Return the (X, Y) coordinate for the center point of the cell that contains the specified text.  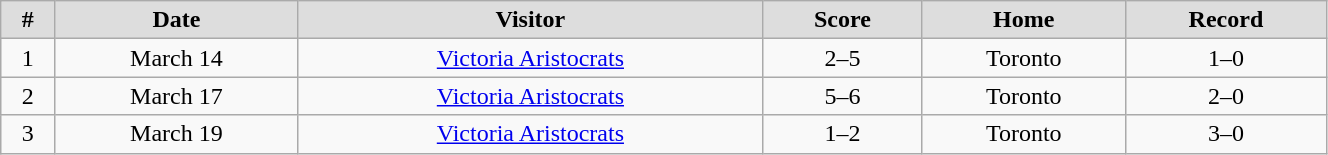
# (28, 20)
2 (28, 96)
2–0 (1226, 96)
3 (28, 134)
Home (1024, 20)
1–2 (842, 134)
1–0 (1226, 58)
2–5 (842, 58)
March 17 (176, 96)
March 19 (176, 134)
Visitor (530, 20)
Record (1226, 20)
1 (28, 58)
Date (176, 20)
Score (842, 20)
March 14 (176, 58)
5–6 (842, 96)
3–0 (1226, 134)
